Extract the (x, y) coordinate from the center of the cell holding the provided text.  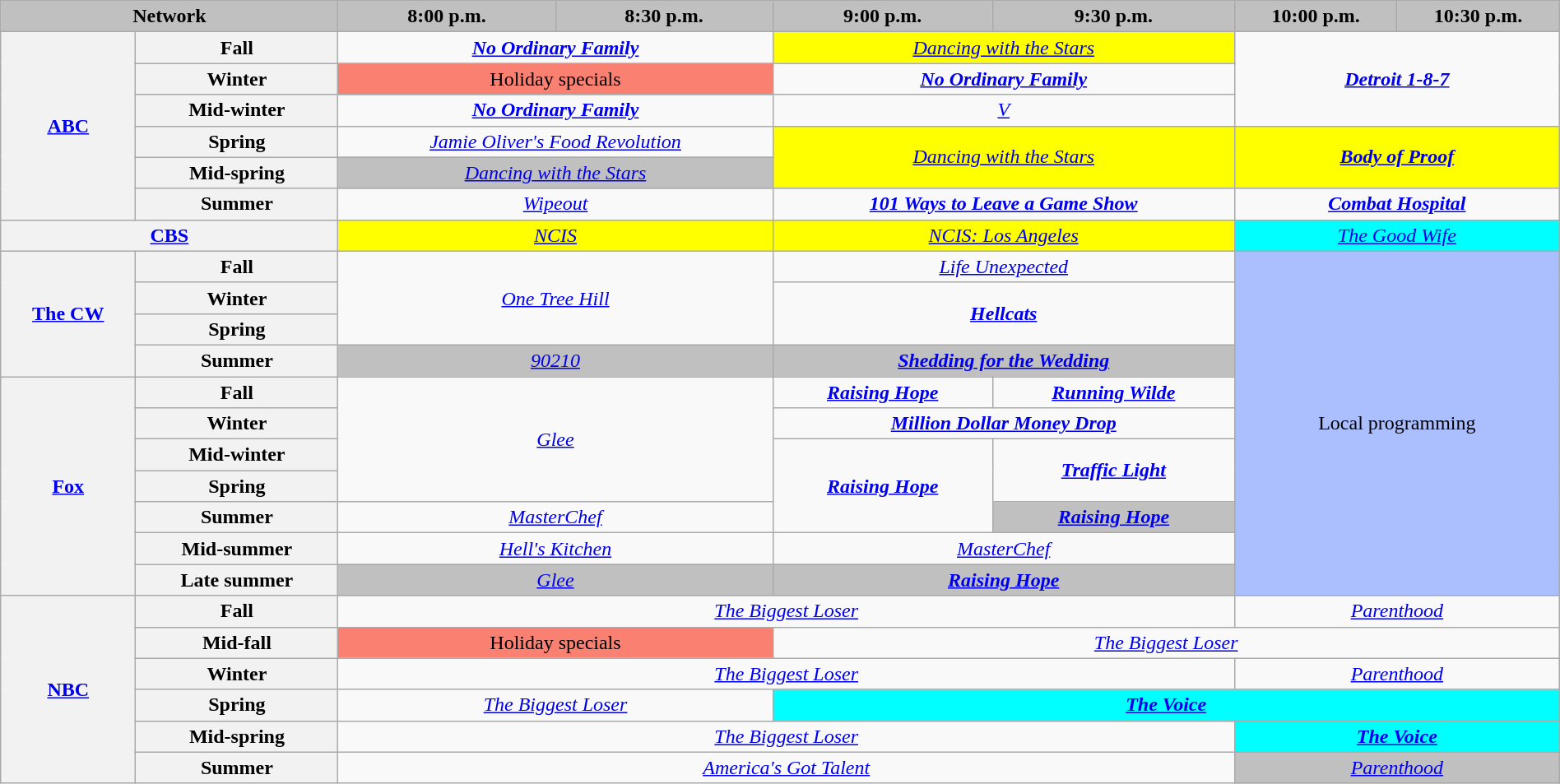
Local programming (1397, 423)
Mid-fall (237, 643)
CBS (169, 235)
The Good Wife (1397, 235)
Life Unexpected (1004, 267)
Traffic Light (1113, 471)
Wipeout (555, 204)
Million Dollar Money Drop (1004, 424)
NBC (68, 689)
9:30 p.m. (1113, 16)
V (1004, 110)
90210 (555, 360)
Shedding for the Wedding (1004, 360)
Network (169, 16)
Running Wilde (1113, 392)
NCIS (555, 235)
Combat Hospital (1397, 204)
The CW (68, 313)
8:30 p.m. (664, 16)
Hellcats (1004, 313)
ABC (68, 126)
9:00 p.m. (882, 16)
101 Ways to Leave a Game Show (1004, 204)
Jamie Oliver's Food Revolution (555, 141)
America's Got Talent (787, 768)
Fox (68, 486)
10:30 p.m. (1478, 16)
Detroit 1-8-7 (1397, 79)
10:00 p.m. (1315, 16)
Mid-summer (237, 549)
Hell's Kitchen (555, 549)
NCIS: Los Angeles (1004, 235)
Body of Proof (1397, 157)
One Tree Hill (555, 298)
Late summer (237, 580)
8:00 p.m. (447, 16)
